Return (X, Y) of the center of cell containing provided text 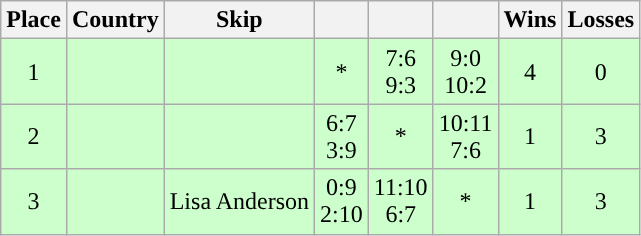
7:6 9:3 (400, 72)
0:92:10 (342, 202)
Wins (530, 20)
0 (601, 72)
Country (115, 20)
6:7 3:9 (342, 136)
Skip (239, 20)
9:010:2 (466, 72)
Place (34, 20)
4 (530, 72)
2 (34, 136)
11:10 6:7 (400, 202)
Losses (601, 20)
10:11 7:6 (466, 136)
Lisa Anderson (239, 202)
